Pinpoint the cell where the given text exists, returning its (X, Y) midpoint coordinate. 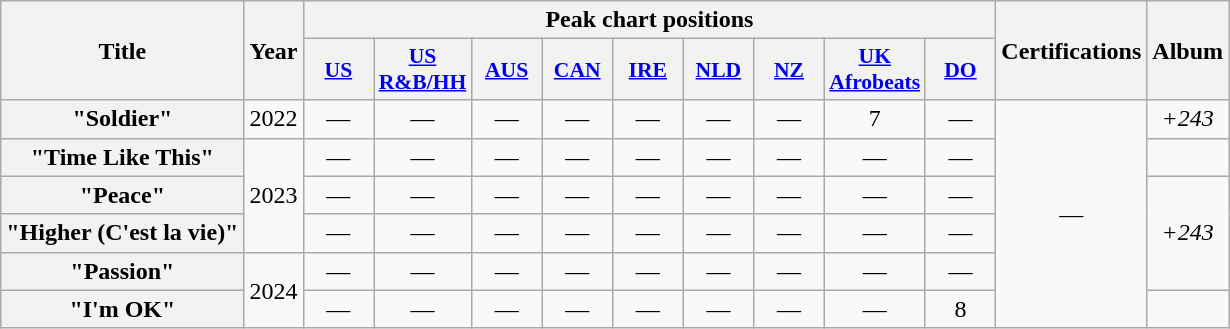
2023 (274, 195)
2022 (274, 119)
8 (960, 309)
UK Afrobeats (874, 70)
DO (960, 70)
Certifications (1072, 50)
"Peace" (122, 195)
"Passion" (122, 271)
USR&B/HH (423, 70)
Album (1188, 50)
US (338, 70)
IRE (648, 70)
7 (874, 119)
Title (122, 50)
"Time Like This" (122, 157)
Year (274, 50)
CAN (578, 70)
"Soldier" (122, 119)
NLD (718, 70)
AUS (506, 70)
2024 (274, 290)
Peak chart positions (650, 20)
NZ (790, 70)
"I'm OK" (122, 309)
"Higher (C'est la vie)" (122, 233)
